Scan for the cell matching the given text and deliver its (x, y) coordinate at center. 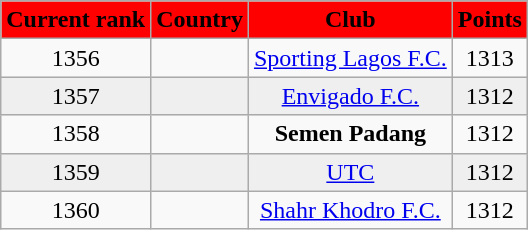
Country (200, 20)
Club (350, 20)
1357 (76, 96)
1358 (76, 134)
Current rank (76, 20)
1359 (76, 172)
Envigado F.C. (350, 96)
1313 (490, 58)
Sporting Lagos F.C. (350, 58)
1360 (76, 210)
Shahr Khodro F.C. (350, 210)
1356 (76, 58)
Points (490, 20)
Semen Padang (350, 134)
UTC (350, 172)
